Locate the cell with the specified text and output its (X, Y) center coordinate. 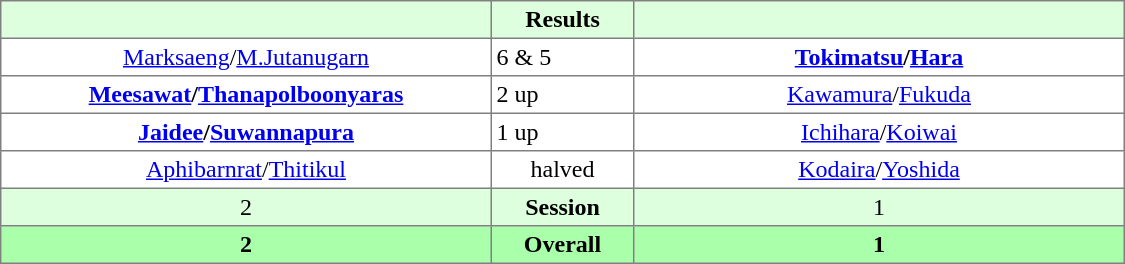
Kawamura/Fukuda (879, 95)
halved (562, 170)
Marksaeng/M.Jutanugarn (246, 57)
Kodaira/Yoshida (879, 170)
Aphibarnrat/Thitikul (246, 170)
2 up (562, 95)
Tokimatsu/Hara (879, 57)
1 up (562, 132)
Meesawat/Thanapolboonyaras (246, 95)
Overall (562, 245)
Jaidee/Suwannapura (246, 132)
Ichihara/Koiwai (879, 132)
6 & 5 (562, 57)
Session (562, 207)
Results (562, 20)
